Provide the [x, y] coordinate of the cell's center where the given text is located.  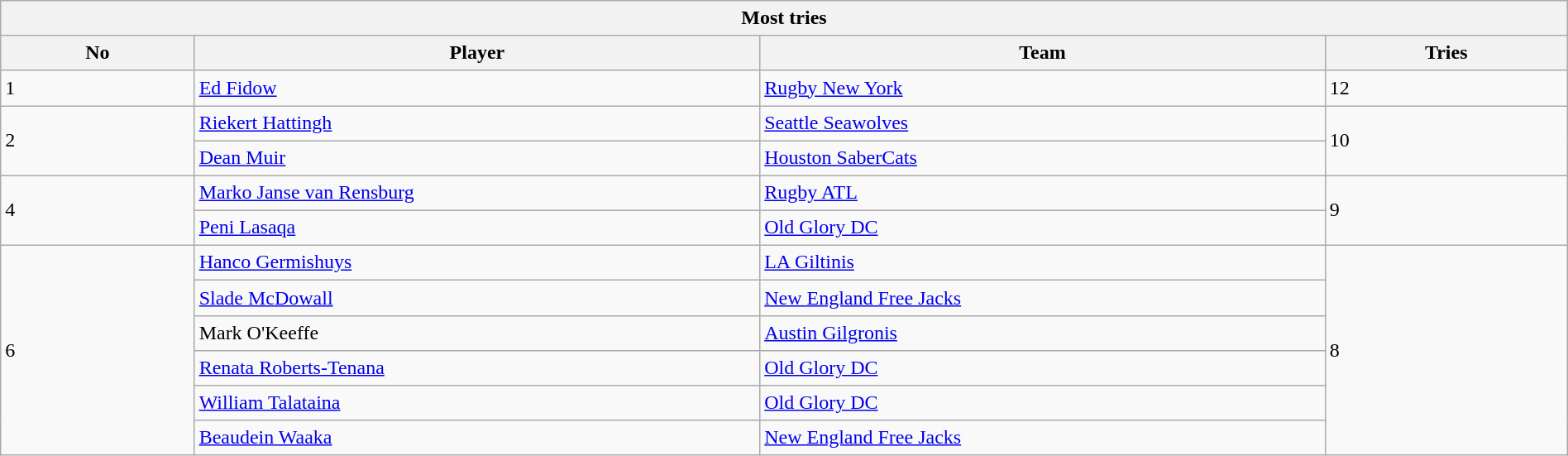
Riekert Hattingh [477, 123]
Ed Fidow [477, 88]
Austin Gilgronis [1043, 333]
Marko Janse van Rensburg [477, 193]
4 [98, 210]
LA Giltinis [1043, 263]
Peni Lasaqa [477, 228]
6 [98, 351]
William Talataina [477, 403]
Dean Muir [477, 158]
Beaudein Waaka [477, 438]
Slade McDowall [477, 298]
1 [98, 88]
No [98, 53]
Houston SaberCats [1043, 158]
Mark O'Keeffe [477, 333]
Most tries [784, 18]
Player [477, 53]
8 [1446, 351]
Renata Roberts-Tenana [477, 367]
Tries [1446, 53]
Hanco Germishuys [477, 263]
Seattle Seawolves [1043, 123]
Rugby New York [1043, 88]
9 [1446, 210]
Team [1043, 53]
2 [98, 141]
12 [1446, 88]
Rugby ATL [1043, 193]
10 [1446, 141]
